For the text-containing cell, return its midpoint in [X, Y] coordinate format. 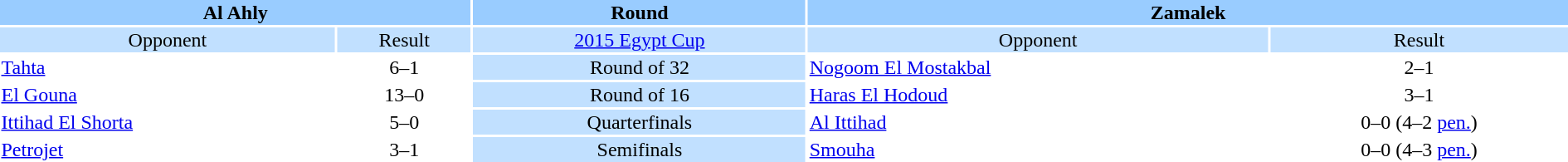
Al Ahly [236, 12]
13–0 [405, 95]
Round [640, 12]
6–1 [405, 67]
Ittihad El Shorta [168, 122]
Zamalek [1188, 12]
Semifinals [640, 150]
Tahta [168, 67]
Al Ittihad [1038, 122]
Round of 16 [640, 95]
El Gouna [168, 95]
Nogoom El Mostakbal [1038, 67]
5–0 [405, 122]
Smouha [1038, 150]
Quarterfinals [640, 122]
0–0 (4–2 pen.) [1419, 122]
2–1 [1419, 67]
Round of 32 [640, 67]
Petrojet [168, 150]
0–0 (4–3 pen.) [1419, 150]
2015 Egypt Cup [640, 40]
Haras El Hodoud [1038, 95]
